Identify which cell holds the provided text, then report its (X, Y) central coordinate. 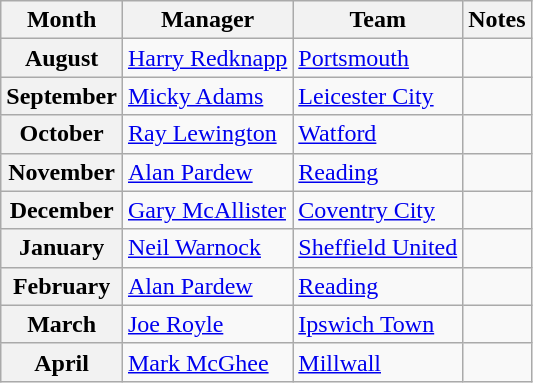
November (62, 172)
October (62, 134)
Joe Royle (207, 324)
December (62, 210)
February (62, 286)
Harry Redknapp (207, 58)
Leicester City (378, 96)
January (62, 248)
Ipswich Town (378, 324)
Ray Lewington (207, 134)
Neil Warnock (207, 248)
Millwall (378, 362)
Manager (207, 20)
August (62, 58)
Month (62, 20)
Gary McAllister (207, 210)
April (62, 362)
Sheffield United (378, 248)
March (62, 324)
Watford (378, 134)
Notes (497, 20)
Mark McGhee (207, 362)
Portsmouth (378, 58)
Micky Adams (207, 96)
September (62, 96)
Team (378, 20)
Coventry City (378, 210)
